For the text-containing cell, return its midpoint in (x, y) coordinate format. 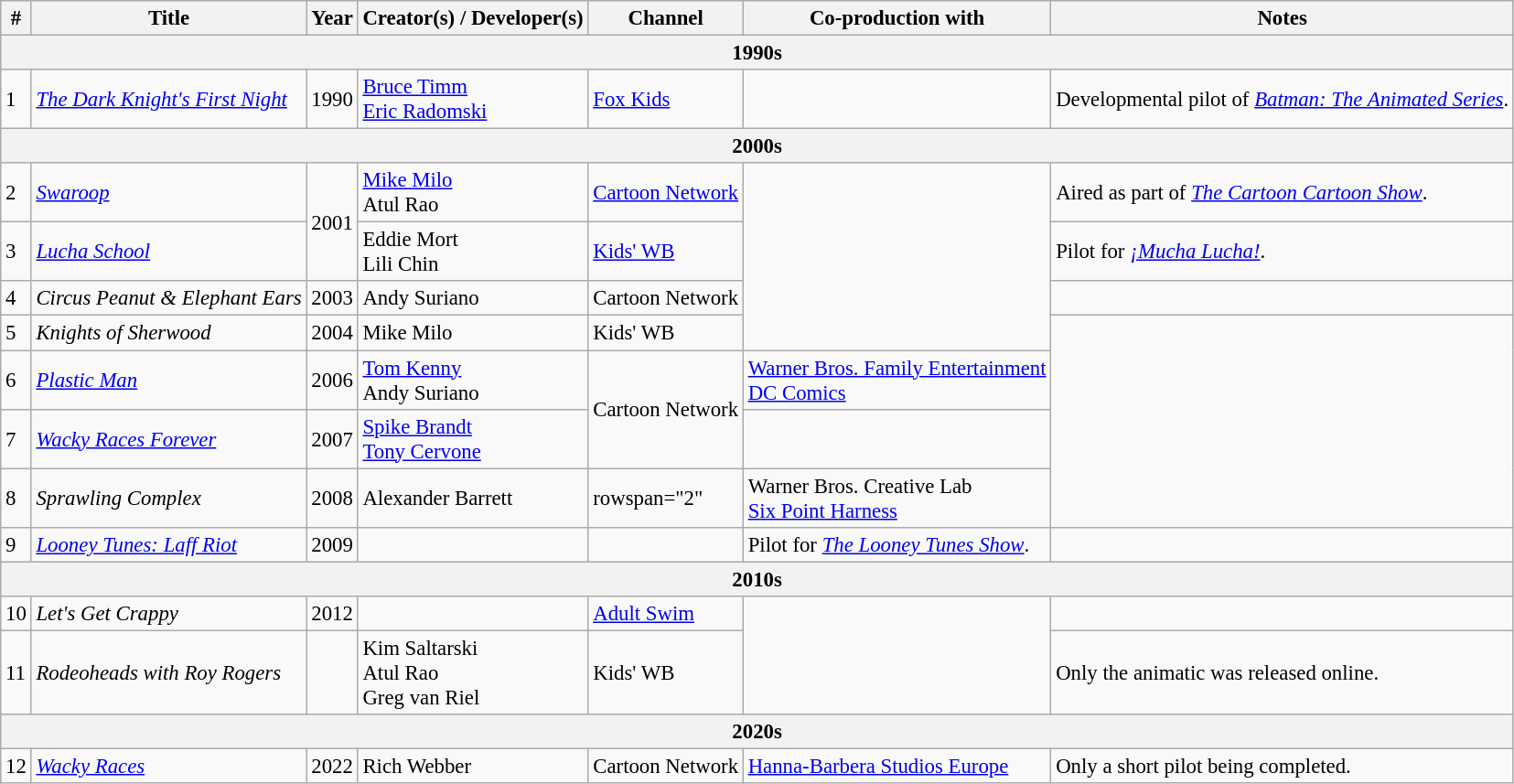
Knights of Sherwood (168, 333)
Andy Suriano (473, 299)
Spike BrandtTony Cervone (473, 439)
1990s (757, 53)
Alexander Barrett (473, 498)
2003 (332, 299)
Creator(s) / Developer(s) (473, 18)
Bruce TimmEric Radomski (473, 99)
Adult Swim (666, 614)
2000s (757, 146)
12 (16, 766)
3 (16, 252)
Wacky Races (168, 766)
4 (16, 299)
2020s (757, 732)
9 (16, 544)
Let's Get Crappy (168, 614)
Tom KennyAndy Suriano (473, 381)
2010s (757, 579)
2022 (332, 766)
Looney Tunes: Laff Riot (168, 544)
Rodeoheads with Roy Rogers (168, 672)
2009 (332, 544)
2007 (332, 439)
Mike Milo (473, 333)
Rich Webber (473, 766)
2004 (332, 333)
Aired as part of The Cartoon Cartoon Show. (1283, 192)
Title (168, 18)
2001 (332, 221)
2012 (332, 614)
5 (16, 333)
Only the animatic was released online. (1283, 672)
8 (16, 498)
Developmental pilot of Batman: The Animated Series. (1283, 99)
Pilot for The Looney Tunes Show. (897, 544)
Plastic Man (168, 381)
2 (16, 192)
10 (16, 614)
Fox Kids (666, 99)
6 (16, 381)
Co-production with (897, 18)
Eddie MortLili Chin (473, 252)
Sprawling Complex (168, 498)
Channel (666, 18)
Warner Bros. Creative LabSix Point Harness (897, 498)
rowspan="2" (666, 498)
Hanna-Barbera Studios Europe (897, 766)
7 (16, 439)
Warner Bros. Family EntertainmentDC Comics (897, 381)
11 (16, 672)
Wacky Races Forever (168, 439)
2008 (332, 498)
2006 (332, 381)
Lucha School (168, 252)
Kim SaltarskiAtul RaoGreg van Riel (473, 672)
Pilot for ¡Mucha Lucha!. (1283, 252)
Mike MiloAtul Rao (473, 192)
Notes (1283, 18)
1 (16, 99)
# (16, 18)
The Dark Knight's First Night (168, 99)
1990 (332, 99)
Circus Peanut & Elephant Ears (168, 299)
Year (332, 18)
Swaroop (168, 192)
Only a short pilot being completed. (1283, 766)
